Provide the [X, Y] coordinate of the cell's center where the given text is located.  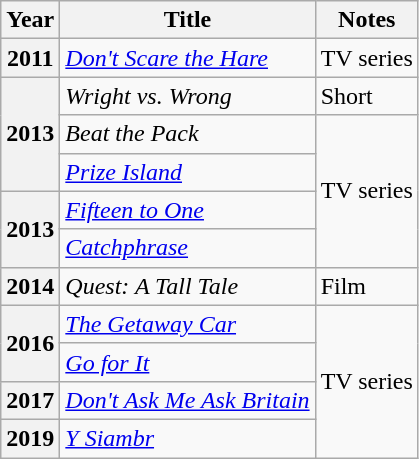
Prize Island [188, 172]
Beat the Pack [188, 134]
Go for It [188, 362]
Notes [366, 20]
Y Siambr [188, 438]
The Getaway Car [188, 324]
Don't Ask Me Ask Britain [188, 400]
Don't Scare the Hare [188, 58]
2014 [30, 286]
Short [366, 96]
2017 [30, 400]
Catchphrase [188, 248]
2019 [30, 438]
Year [30, 20]
Wright vs. Wrong [188, 96]
Fifteen to One [188, 210]
2011 [30, 58]
Quest: A Tall Tale [188, 286]
Film [366, 286]
2016 [30, 343]
Title [188, 20]
